Search for the cell housing the specified text and yield its (X, Y) center coordinate. 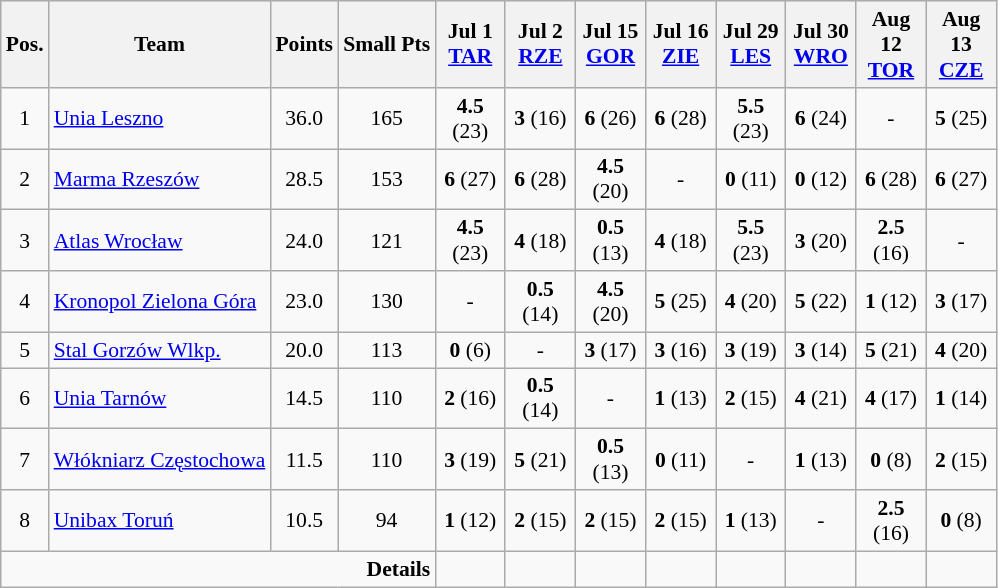
Points (304, 44)
1 (25, 118)
Jul 15 GOR (610, 44)
5 (25, 350)
11.5 (304, 460)
130 (386, 302)
Team (160, 44)
Włókniarz Częstochowa (160, 460)
3 (25, 240)
Atlas Wrocław (160, 240)
20.0 (304, 350)
8 (25, 520)
121 (386, 240)
0 (6) (470, 350)
Kronopol Zielona Góra (160, 302)
0 (12) (821, 180)
94 (386, 520)
7 (25, 460)
Marma Rzeszów (160, 180)
10.5 (304, 520)
Aug 12 TOR (891, 44)
4 (21) (821, 398)
28.5 (304, 180)
4 (25, 302)
3 (20) (821, 240)
1 (14) (961, 398)
2 (16) (470, 398)
Small Pts (386, 44)
3 (14) (821, 350)
6 (26) (610, 118)
4 (17) (891, 398)
Jul 1 TAR (470, 44)
23.0 (304, 302)
Jul 30 WRO (821, 44)
Unia Leszno (160, 118)
Jul 29 LES (751, 44)
Unibax Toruń (160, 520)
Stal Gorzów Wlkp. (160, 350)
36.0 (304, 118)
153 (386, 180)
Pos. (25, 44)
2 (25, 180)
113 (386, 350)
6 (24) (821, 118)
Details (218, 569)
Jul 16 ZIE (681, 44)
Aug 13 CZE (961, 44)
Unia Tarnów (160, 398)
14.5 (304, 398)
24.0 (304, 240)
Jul 2 RZE (540, 44)
5 (22) (821, 302)
6 (25, 398)
165 (386, 118)
